Identify which cell holds the provided text, then report its [X, Y] central coordinate. 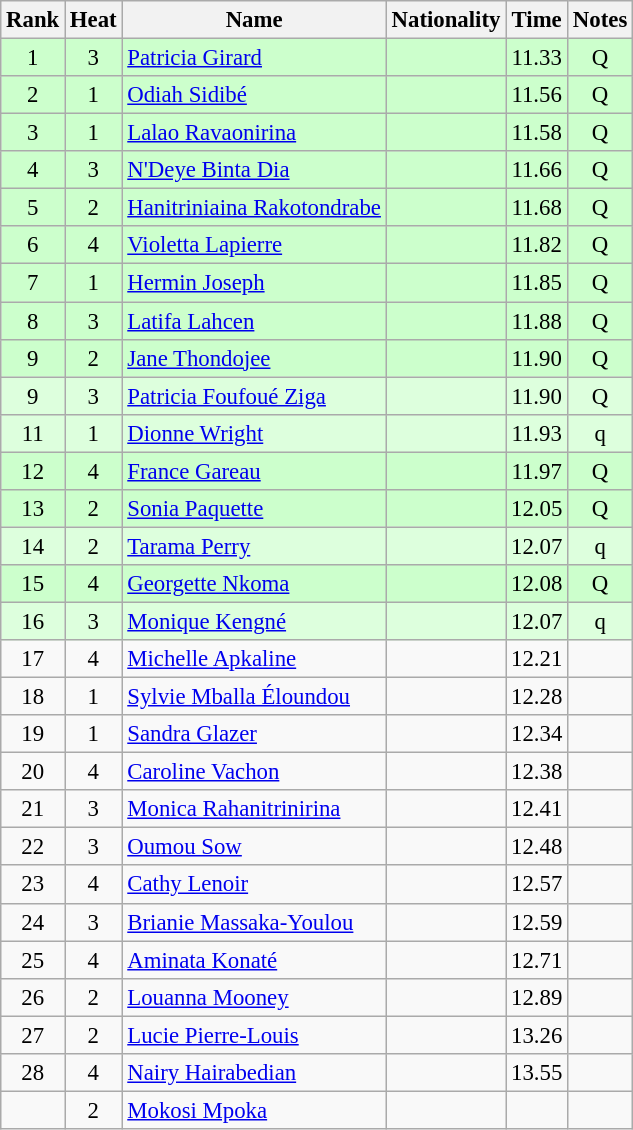
Sandra Glazer [254, 734]
11.66 [537, 170]
Brianie Massaka-Youlou [254, 922]
12.71 [537, 960]
11.68 [537, 208]
11.88 [537, 321]
Nairy Hairabedian [254, 1073]
Hermin Joseph [254, 283]
Aminata Konaté [254, 960]
Georgette Nkoma [254, 584]
Time [537, 20]
23 [33, 885]
28 [33, 1073]
12.28 [537, 697]
Patricia Foufoué Ziga [254, 396]
Sylvie Mballa Éloundou [254, 697]
Latifa Lahcen [254, 321]
12.34 [537, 734]
16 [33, 621]
12.48 [537, 847]
Dionne Wright [254, 433]
18 [33, 697]
Rank [33, 20]
24 [33, 922]
12.41 [537, 809]
Monica Rahanitrinirina [254, 809]
12.21 [537, 659]
Louanna Mooney [254, 997]
17 [33, 659]
13 [33, 509]
11.93 [537, 433]
Monique Kengné [254, 621]
Violetta Lapierre [254, 245]
Hanitriniaina Rakotondrabe [254, 208]
Odiah Sidibé [254, 95]
11.33 [537, 58]
11.97 [537, 471]
13.55 [537, 1073]
Sonia Paquette [254, 509]
11.58 [537, 133]
12.38 [537, 772]
Oumou Sow [254, 847]
Patricia Girard [254, 58]
11 [33, 433]
Name [254, 20]
12.05 [537, 509]
11.82 [537, 245]
France Gareau [254, 471]
Nationality [446, 20]
15 [33, 584]
Michelle Apkaline [254, 659]
7 [33, 283]
13.26 [537, 1035]
8 [33, 321]
Tarama Perry [254, 546]
25 [33, 960]
Cathy Lenoir [254, 885]
12.59 [537, 922]
12.89 [537, 997]
Heat [94, 20]
26 [33, 997]
22 [33, 847]
Jane Thondojee [254, 358]
Notes [600, 20]
11.85 [537, 283]
12.08 [537, 584]
N'Deye Binta Dia [254, 170]
6 [33, 245]
12 [33, 471]
Caroline Vachon [254, 772]
Lucie Pierre-Louis [254, 1035]
11.56 [537, 95]
12.57 [537, 885]
14 [33, 546]
21 [33, 809]
27 [33, 1035]
Lalao Ravaonirina [254, 133]
19 [33, 734]
Mokosi Mpoka [254, 1110]
20 [33, 772]
5 [33, 208]
